Determine the (x, y) coordinate at the center of the cell enclosing the given text.  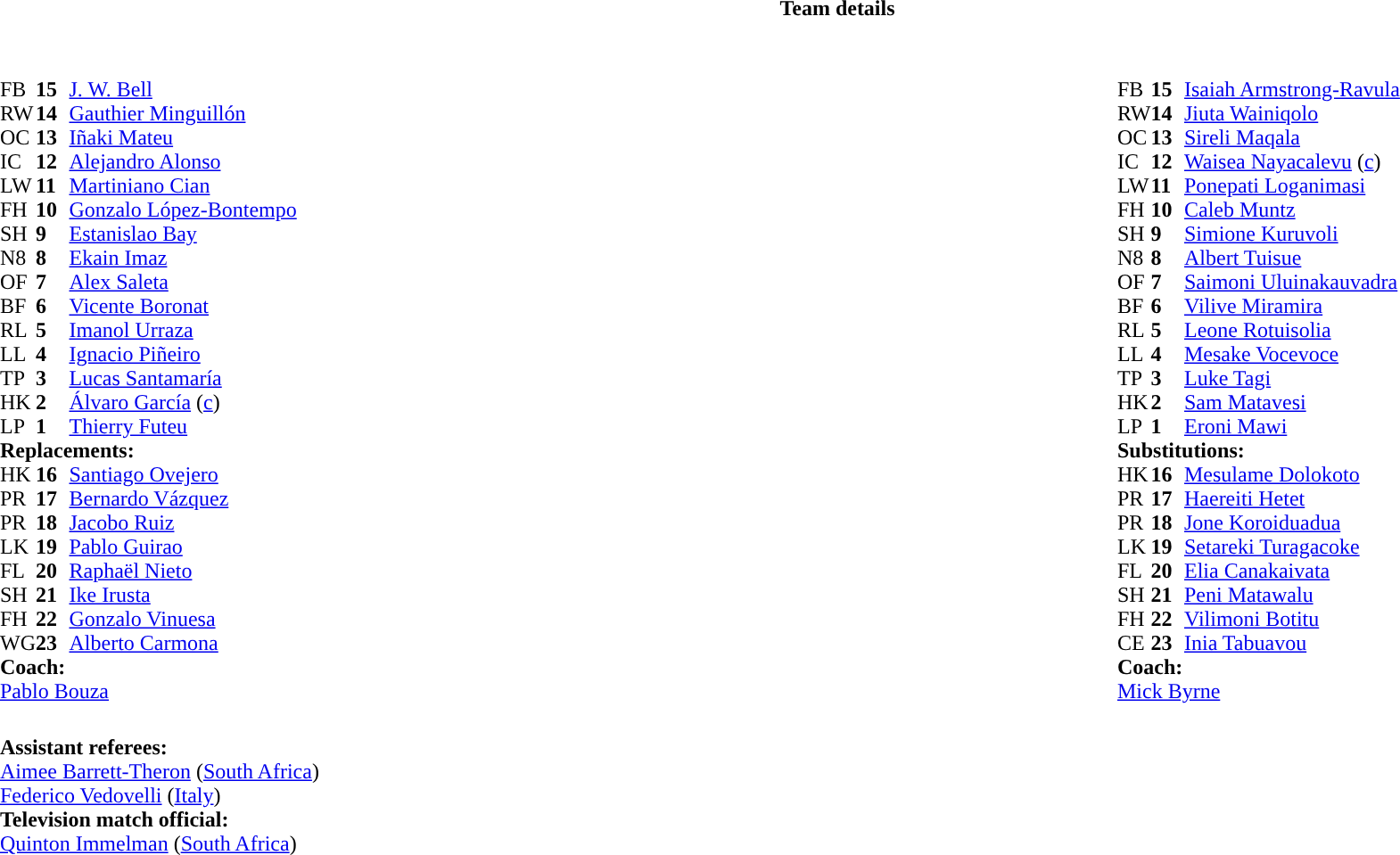
CE (1134, 644)
Alejandro Alonso (182, 162)
Gonzalo López-Bontempo (182, 210)
Jone Koroiduadua (1292, 522)
Eroni Mawi (1292, 426)
Simione Kuruvoli (1292, 234)
Alberto Carmona (182, 644)
Álvaro García (c) (182, 403)
Estanislao Bay (182, 234)
Vilive Miramira (1292, 307)
Waisea Nayacalevu (c) (1292, 162)
Caleb Muntz (1292, 210)
Gonzalo Vinuesa (182, 619)
Ike Irusta (182, 596)
Saimoni Uluinakauvadra (1292, 282)
Pablo Bouza (148, 692)
Elia Canakaivata (1292, 571)
J. W. Bell (182, 89)
Jacobo Ruiz (182, 522)
Bernardo Vázquez (182, 499)
Substitutions: (1259, 451)
Luke Tagi (1292, 378)
Iñaki Mateu (182, 137)
Ignacio Piñeiro (182, 355)
Mick Byrne (1259, 692)
Isaiah Armstrong-Ravula (1292, 89)
Alex Saleta (182, 282)
Lucas Santamaría (182, 378)
Vicente Boronat (182, 307)
Imanol Urraza (182, 330)
Santiago Ovejero (182, 474)
Haereiti Hetet (1292, 499)
Vilimoni Botitu (1292, 619)
Martiniano Cian (182, 185)
Leone Rotuisolia (1292, 330)
Jiuta Wainiqolo (1292, 114)
Sam Matavesi (1292, 403)
Gauthier Minguillón (182, 114)
Inia Tabuavou (1292, 644)
Mesake Vocevoce (1292, 355)
Thierry Futeu (182, 426)
Ponepati Loganimasi (1292, 185)
WG (18, 644)
Raphaël Nieto (182, 571)
Sireli Maqala (1292, 137)
Peni Matawalu (1292, 596)
Mesulame Dolokoto (1292, 474)
Ekain Imaz (182, 259)
Setareki Turagacoke (1292, 547)
Albert Tuisue (1292, 259)
Pablo Guirao (182, 547)
Replacements: (148, 451)
